Capture the cell that displays the provided text and extract its [X, Y] central coordinate. 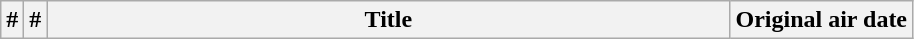
Original air date [822, 20]
Title [388, 20]
